Pinpoint the cell where the given text exists, returning its [x, y] midpoint coordinate. 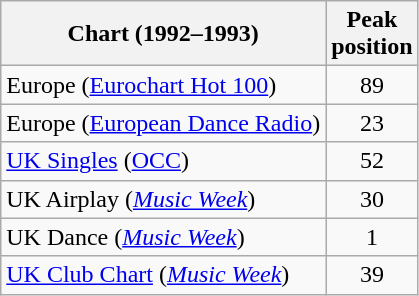
UK Club Chart (Music Week) [164, 275]
Chart (1992–1993) [164, 34]
UK Airplay (Music Week) [164, 199]
30 [372, 199]
Europe (Eurochart Hot 100) [164, 85]
UK Dance (Music Week) [164, 237]
Europe (European Dance Radio) [164, 123]
1 [372, 237]
39 [372, 275]
UK Singles (OCC) [164, 161]
52 [372, 161]
Peakposition [372, 34]
89 [372, 85]
23 [372, 123]
